Locate the cell with the specified text and output its (X, Y) center coordinate. 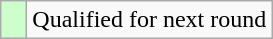
Qualified for next round (150, 20)
